Find where the given text appears and provide that cell's center as (x, y) coordinate. 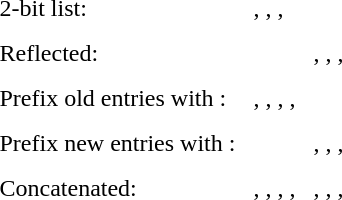
, , , , (274, 98)
